Detect which cell encompasses the target text, then output its [x, y] center coordinate. 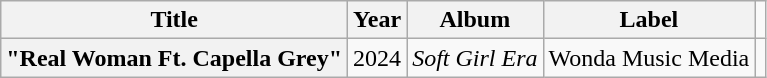
Soft Girl Era [475, 58]
"Real Woman Ft. Capella Grey" [174, 58]
Wonda Music Media [649, 58]
Album [475, 20]
Year [378, 20]
2024 [378, 58]
Title [174, 20]
Label [649, 20]
